Output the (X, Y) coordinate of the center of the cell containing the given text.  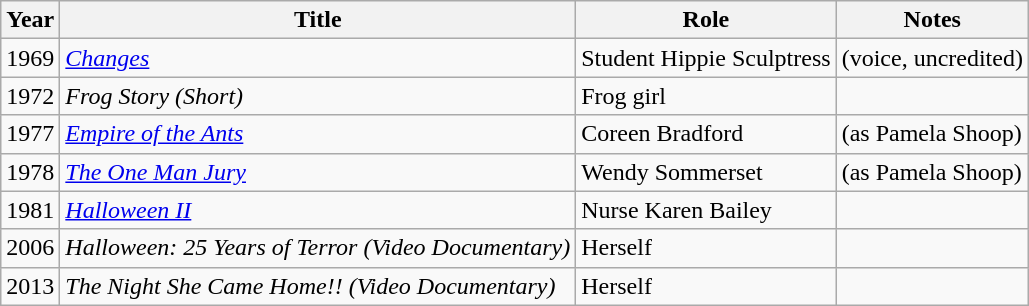
Coreen Bradford (706, 134)
1978 (30, 172)
The One Man Jury (318, 172)
(voice, uncredited) (932, 58)
1977 (30, 134)
The Night She Came Home!! (Video Documentary) (318, 286)
1981 (30, 210)
Halloween II (318, 210)
Role (706, 20)
Changes (318, 58)
2013 (30, 286)
Title (318, 20)
Wendy Sommerset (706, 172)
Student Hippie Sculptress (706, 58)
1969 (30, 58)
Year (30, 20)
Frog Story (Short) (318, 96)
Empire of the Ants (318, 134)
Frog girl (706, 96)
2006 (30, 248)
Halloween: 25 Years of Terror (Video Documentary) (318, 248)
Notes (932, 20)
1972 (30, 96)
Nurse Karen Bailey (706, 210)
